Locate the cell with the specified text and output its (x, y) center coordinate. 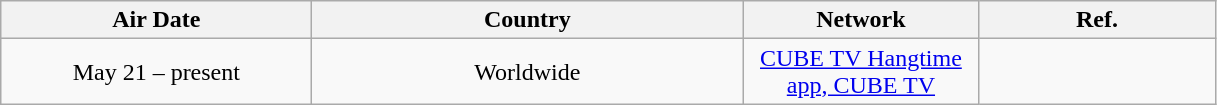
May 21 – present (156, 72)
Air Date (156, 20)
Country (528, 20)
Worldwide (528, 72)
Network (861, 20)
Ref. (1097, 20)
CUBE TV Hangtime app, CUBE TV (861, 72)
